Locate the cell with the specified text and output its (x, y) center coordinate. 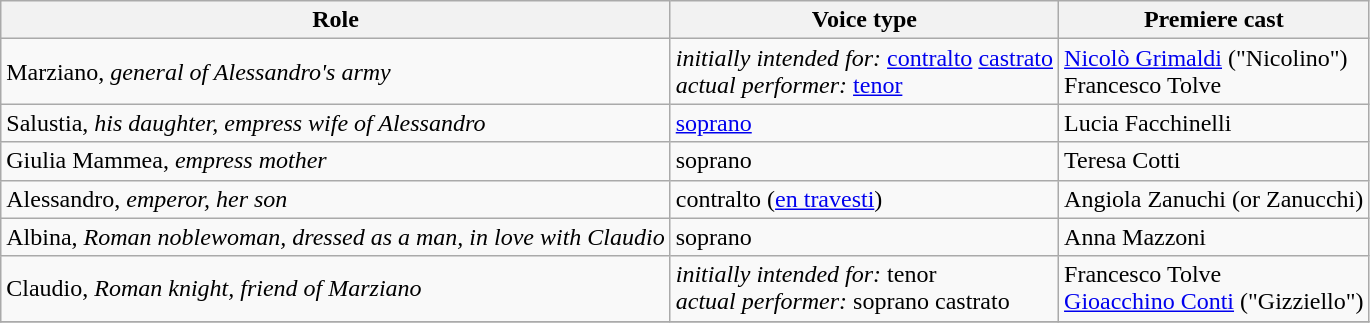
Lucia Facchinelli (1214, 123)
Voice type (864, 20)
Anna Mazzoni (1214, 237)
Francesco TolveGioacchino Conti ("Gizziello") (1214, 288)
Angiola Zanuchi (or Zanucchi) (1214, 199)
Albina, Roman noblewoman, dressed as a man, in love with Claudio (336, 237)
Giulia Mammea, empress mother (336, 161)
Teresa Cotti (1214, 161)
Alessandro, emperor, her son (336, 199)
contralto (en travesti) (864, 199)
initially intended for: tenoractual performer: soprano castrato (864, 288)
Premiere cast (1214, 20)
Claudio, Roman knight, friend of Marziano (336, 288)
Role (336, 20)
initially intended for: contralto castratoactual performer: tenor (864, 72)
Salustia, his daughter, empress wife of Alessandro (336, 123)
Nicolò Grimaldi ("Nicolino")Francesco Tolve (1214, 72)
Marziano, general of Alessandro's army (336, 72)
